Extract the [x, y] coordinate from the center of the cell holding the provided text.  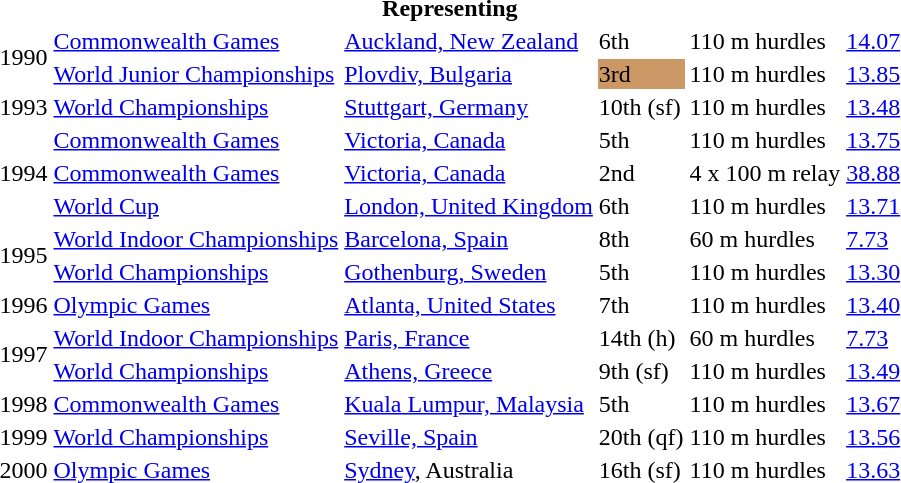
3rd [641, 74]
Plovdiv, Bulgaria [469, 74]
4 x 100 m relay [765, 173]
10th (sf) [641, 107]
Gothenburg, Sweden [469, 272]
Paris, France [469, 338]
Kuala Lumpur, Malaysia [469, 404]
2nd [641, 173]
Stuttgart, Germany [469, 107]
Barcelona, Spain [469, 239]
Olympic Games [196, 305]
World Junior Championships [196, 74]
7th [641, 305]
9th (sf) [641, 371]
Auckland, New Zealand [469, 41]
8th [641, 239]
20th (qf) [641, 437]
Atlanta, United States [469, 305]
Athens, Greece [469, 371]
14th (h) [641, 338]
World Cup [196, 206]
Seville, Spain [469, 437]
London, United Kingdom [469, 206]
